Extract the [x, y] coordinate from the center of the cell holding the provided text.  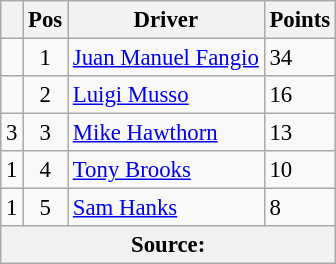
16 [300, 95]
13 [300, 133]
8 [300, 208]
Mike Hawthorn [166, 133]
Driver [166, 20]
2 [46, 95]
Sam Hanks [166, 208]
Luigi Musso [166, 95]
Juan Manuel Fangio [166, 58]
5 [46, 208]
Tony Brooks [166, 170]
4 [46, 170]
34 [300, 58]
Pos [46, 20]
10 [300, 170]
Points [300, 20]
Source: [168, 245]
